Provide the (X, Y) coordinate of the cell's center where the given text is located.  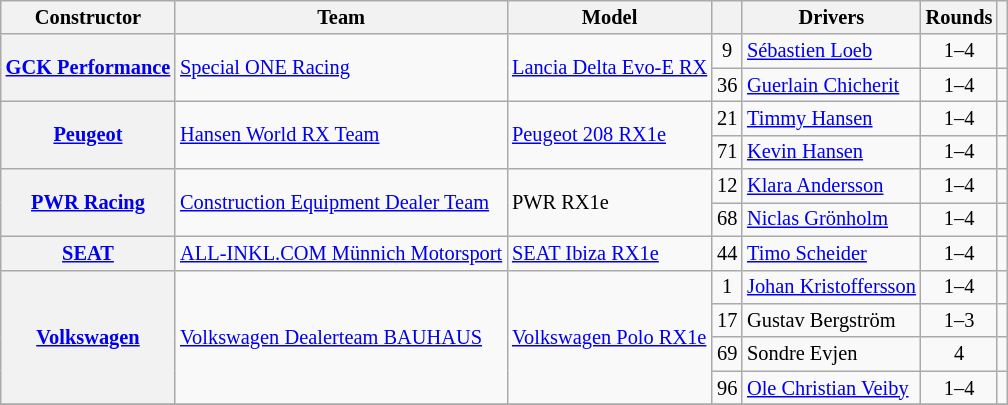
Johan Kristoffersson (832, 287)
Niclas Grönholm (832, 219)
1 (727, 287)
Sondre Evjen (832, 354)
71 (727, 152)
44 (727, 253)
Hansen World RX Team (341, 134)
Sébastien Loeb (832, 51)
Rounds (960, 17)
Drivers (832, 17)
17 (727, 320)
Peugeot 208 RX1e (610, 134)
Peugeot (88, 134)
Model (610, 17)
Klara Andersson (832, 186)
96 (727, 388)
Ole Christian Veiby (832, 388)
SEAT (88, 253)
68 (727, 219)
Constructor (88, 17)
PWR RX1e (610, 202)
Timo Scheider (832, 253)
Timmy Hansen (832, 118)
9 (727, 51)
SEAT Ibiza RX1e (610, 253)
Special ONE Racing (341, 68)
Lancia Delta Evo-E RX (610, 68)
Volkswagen (88, 338)
ALL-INKL.COM Münnich Motorsport (341, 253)
Volkswagen Polo RX1e (610, 338)
Kevin Hansen (832, 152)
21 (727, 118)
Volkswagen Dealerteam BAUHAUS (341, 338)
Guerlain Chicherit (832, 85)
1–3 (960, 320)
36 (727, 85)
69 (727, 354)
12 (727, 186)
Gustav Bergström (832, 320)
Construction Equipment Dealer Team (341, 202)
GCK Performance (88, 68)
4 (960, 354)
Team (341, 17)
PWR Racing (88, 202)
